Extract the [x, y] coordinate from the center of the cell holding the provided text.  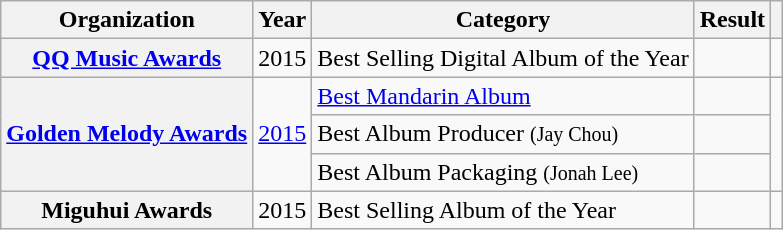
Best Selling Digital Album of the Year [503, 58]
Miguhui Awards [127, 210]
Category [503, 20]
Best Selling Album of the Year [503, 210]
Best Album Packaging (Jonah Lee) [503, 172]
Golden Melody Awards [127, 134]
Best Mandarin Album [503, 96]
Best Album Producer (Jay Chou) [503, 134]
Result [732, 20]
Year [282, 20]
Organization [127, 20]
QQ Music Awards [127, 58]
